Scan for the cell matching the given text and deliver its [X, Y] coordinate at center. 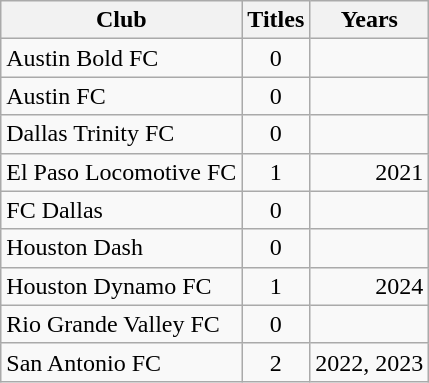
2 [276, 362]
Austin Bold FC [122, 58]
Houston Dynamo FC [122, 286]
Titles [276, 20]
Dallas Trinity FC [122, 134]
Club [122, 20]
Austin FC [122, 96]
FC Dallas [122, 210]
Houston Dash [122, 248]
2021 [370, 172]
El Paso Locomotive FC [122, 172]
Years [370, 20]
San Antonio FC [122, 362]
2024 [370, 286]
Rio Grande Valley FC [122, 324]
2022, 2023 [370, 362]
